Identify which cell holds the provided text, then report its [X, Y] central coordinate. 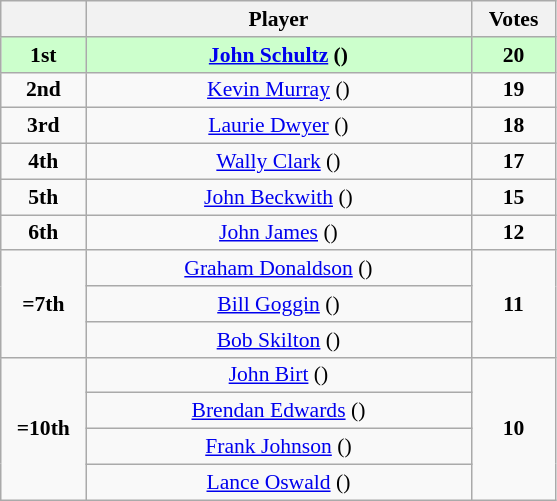
15 [514, 197]
4th [44, 162]
John Schultz () [278, 55]
10 [514, 428]
Wally Clark () [278, 162]
Laurie Dwyer () [278, 126]
John Beckwith () [278, 197]
17 [514, 162]
18 [514, 126]
Votes [514, 19]
Bob Skilton () [278, 340]
Brendan Edwards () [278, 411]
2nd [44, 90]
1st [44, 55]
Frank Johnson () [278, 447]
12 [514, 233]
Player [278, 19]
Bill Goggin () [278, 304]
11 [514, 304]
20 [514, 55]
Lance Oswald () [278, 482]
Kevin Murray () [278, 90]
John Birt () [278, 375]
Graham Donaldson () [278, 269]
3rd [44, 126]
John James () [278, 233]
6th [44, 233]
=7th [44, 304]
19 [514, 90]
5th [44, 197]
=10th [44, 428]
